For the text-containing cell, return its midpoint in (X, Y) coordinate format. 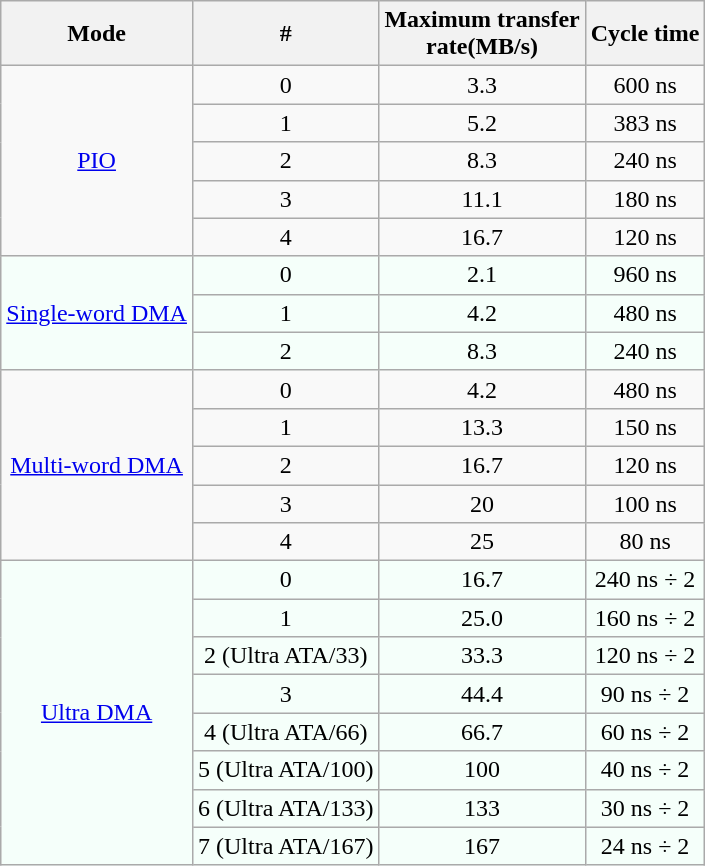
24 ns ÷ 2 (645, 846)
160 ns ÷ 2 (645, 618)
100 (482, 770)
Single-word DMA (97, 313)
11.1 (482, 199)
Maximum transfer rate(MB/s) (482, 34)
180 ns (645, 199)
5 (Ultra ATA/100) (285, 770)
PIO (97, 161)
2 (Ultra ATA/33) (285, 656)
25 (482, 542)
383 ns (645, 123)
Cycle time (645, 34)
80 ns (645, 542)
Ultra DMA (97, 713)
167 (482, 846)
6 (Ultra ATA/133) (285, 808)
25.0 (482, 618)
100 ns (645, 503)
33.3 (482, 656)
960 ns (645, 275)
4 (Ultra ATA/66) (285, 732)
60 ns ÷ 2 (645, 732)
150 ns (645, 427)
Mode (97, 34)
44.4 (482, 694)
Multi-word DMA (97, 465)
13.3 (482, 427)
3.3 (482, 85)
30 ns ÷ 2 (645, 808)
# (285, 34)
5.2 (482, 123)
600 ns (645, 85)
2.1 (482, 275)
40 ns ÷ 2 (645, 770)
90 ns ÷ 2 (645, 694)
120 ns ÷ 2 (645, 656)
133 (482, 808)
20 (482, 503)
66.7 (482, 732)
7 (Ultra ATA/167) (285, 846)
240 ns ÷ 2 (645, 580)
